Return the [X, Y] coordinate for the center point of the cell that contains the specified text.  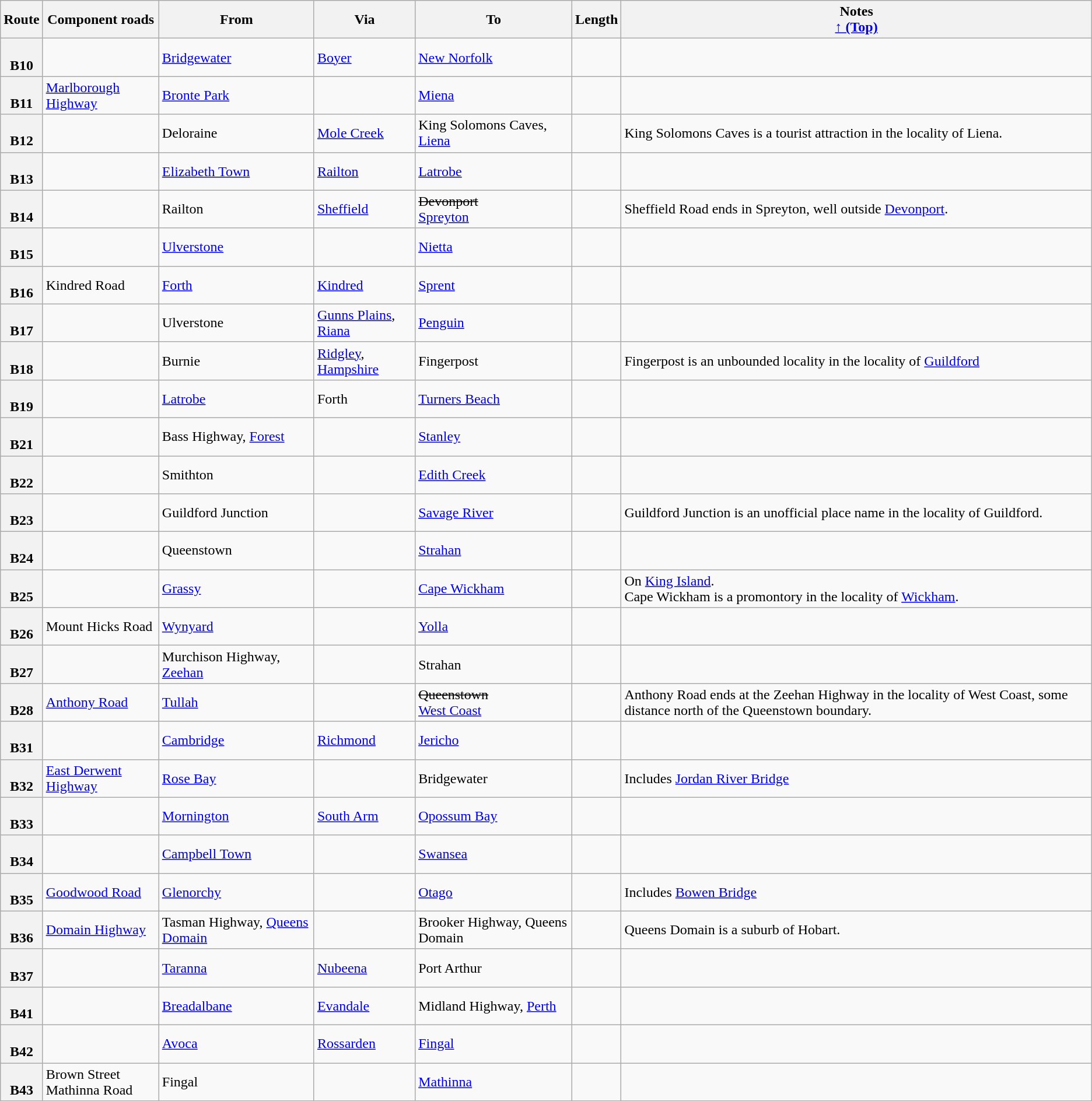
Goodwood Road [100, 892]
Fingerpost is an unbounded locality in the locality of Guildford [856, 360]
Boyer [364, 57]
B12 [22, 133]
Cambridge [236, 741]
Sprent [494, 285]
B31 [22, 741]
B10 [22, 57]
Nietta [494, 247]
Component roads [100, 20]
Sheffield [364, 209]
Mole Creek [364, 133]
B25 [22, 589]
Ridgley, Hampshire [364, 360]
B43 [22, 1081]
On King Island. Cape Wickham is a promontory in the locality of Wickham. [856, 589]
Evandale [364, 1005]
Otago [494, 892]
Bronte Park [236, 96]
Mount Hicks Road [100, 626]
Notes↑ (Top) [856, 20]
Includes Jordan River Bridge [856, 778]
B33 [22, 816]
B24 [22, 550]
Taranna [236, 968]
Length [596, 20]
Jericho [494, 741]
Miena [494, 96]
Stanley [494, 436]
B18 [22, 360]
Mornington [236, 816]
B35 [22, 892]
Burnie [236, 360]
B13 [22, 171]
King Solomons Caves, Liena [494, 133]
Queens Domain is a suburb of Hobart. [856, 930]
Devonport Spreyton [494, 209]
Anthony Road [100, 702]
Rossarden [364, 1044]
B17 [22, 323]
Route [22, 20]
Edith Creek [494, 475]
Marlborough Highway [100, 96]
Sheffield Road ends in Spreyton, well outside Devonport. [856, 209]
Deloraine [236, 133]
B14 [22, 209]
Avoca [236, 1044]
Gunns Plains, Riana [364, 323]
Mathinna [494, 1081]
Yolla [494, 626]
B42 [22, 1044]
Turners Beach [494, 399]
B11 [22, 96]
Queenstown [236, 550]
Murchison Highway, Zeehan [236, 665]
B36 [22, 930]
Brown Street Mathinna Road [100, 1081]
B37 [22, 968]
To [494, 20]
Smithton [236, 475]
From [236, 20]
Queenstown West Coast [494, 702]
B26 [22, 626]
B32 [22, 778]
B27 [22, 665]
Rose Bay [236, 778]
Via [364, 20]
B21 [22, 436]
King Solomons Caves is a tourist attraction in the locality of Liena. [856, 133]
Midland Highway, Perth [494, 1005]
B15 [22, 247]
B34 [22, 854]
Penguin [494, 323]
B23 [22, 513]
South Arm [364, 816]
B22 [22, 475]
Richmond [364, 741]
Guildford Junction [236, 513]
Guildford Junction is an unofficial place name in the locality of Guildford. [856, 513]
New Norfolk [494, 57]
Cape Wickham [494, 589]
Campbell Town [236, 854]
Opossum Bay [494, 816]
Brooker Highway, Queens Domain [494, 930]
Swansea [494, 854]
Domain Highway [100, 930]
Kindred [364, 285]
Glenorchy [236, 892]
Tullah [236, 702]
B41 [22, 1005]
Tasman Highway, Queens Domain [236, 930]
East Derwent Highway [100, 778]
Kindred Road [100, 285]
Nubeena [364, 968]
B19 [22, 399]
B28 [22, 702]
Savage River [494, 513]
Bass Highway, Forest [236, 436]
Breadalbane [236, 1005]
B16 [22, 285]
Grassy [236, 589]
Wynyard [236, 626]
Elizabeth Town [236, 171]
Includes Bowen Bridge [856, 892]
Port Arthur [494, 968]
Fingerpost [494, 360]
Anthony Road ends at the Zeehan Highway in the locality of West Coast, some distance north of the Queenstown boundary. [856, 702]
